Pinpoint the cell where the given text exists, returning its [X, Y] midpoint coordinate. 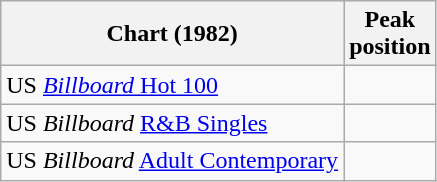
Peakposition [390, 34]
US Billboard Adult Contemporary [172, 161]
US Billboard Hot 100 [172, 85]
US Billboard R&B Singles [172, 123]
Chart (1982) [172, 34]
